For the text-containing cell, return its midpoint in (X, Y) coordinate format. 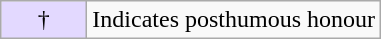
Indicates posthumous honour (234, 20)
† (44, 20)
